Identify which cell holds the provided text, then report its [x, y] central coordinate. 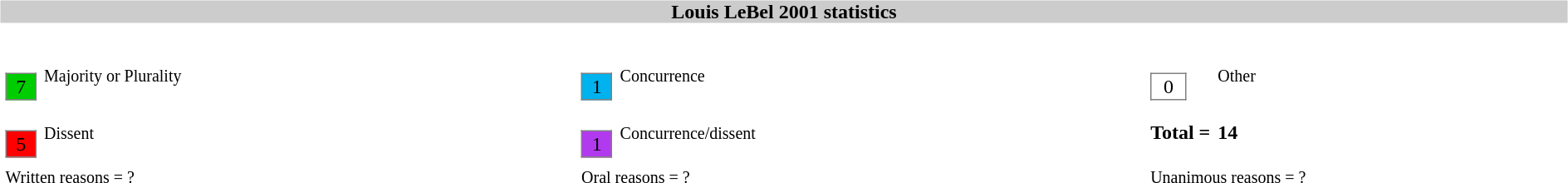
Other [1390, 76]
Majority or Plurality [309, 76]
Dissent [309, 132]
Louis LeBel 2001 statistics [784, 12]
14 [1390, 132]
Total = [1180, 132]
Concurrence/dissent [882, 132]
Concurrence [882, 76]
